Pinpoint the cell where the given text exists, returning its [x, y] midpoint coordinate. 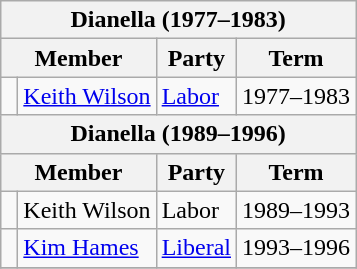
1989–1993 [296, 210]
1977–1983 [296, 96]
1993–1996 [296, 248]
Kim Hames [87, 248]
Dianella (1989–1996) [178, 134]
Dianella (1977–1983) [178, 20]
Liberal [196, 248]
